Determine the (X, Y) coordinate at the center of the cell enclosing the given text.  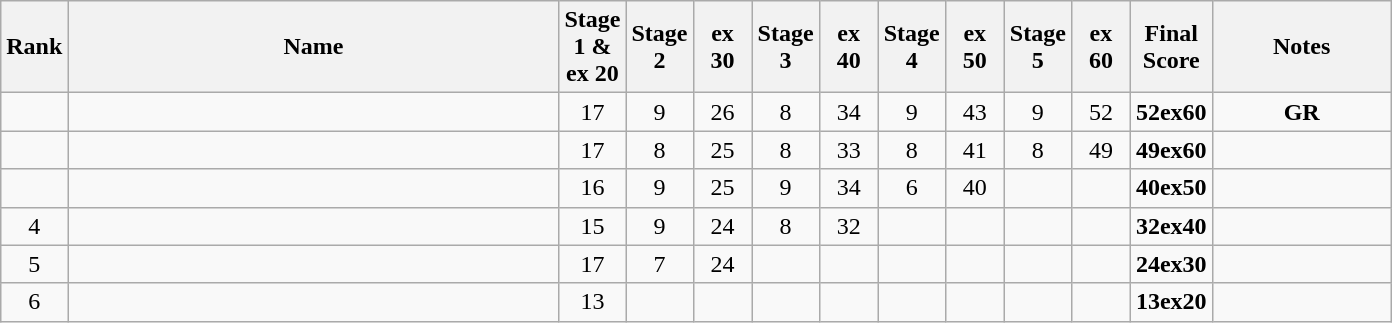
26 (722, 112)
Stage 1 & ex 20 (592, 47)
24ex30 (1171, 264)
ex 40 (848, 47)
Name (314, 47)
Stage 4 (912, 47)
Rank (34, 47)
49 (1100, 150)
Stage 2 (660, 47)
4 (34, 226)
52ex60 (1171, 112)
32ex40 (1171, 226)
40 (974, 188)
GR (1302, 112)
Stage 5 (1038, 47)
49ex60 (1171, 150)
16 (592, 188)
Notes (1302, 47)
43 (974, 112)
Final Score (1171, 47)
41 (974, 150)
Stage 3 (786, 47)
5 (34, 264)
ex 30 (722, 47)
ex 60 (1100, 47)
52 (1100, 112)
13 (592, 302)
ex 50 (974, 47)
7 (660, 264)
40ex50 (1171, 188)
15 (592, 226)
32 (848, 226)
33 (848, 150)
13ex20 (1171, 302)
